From the cell containing the given text, extract its center point as [X, Y] coordinate. 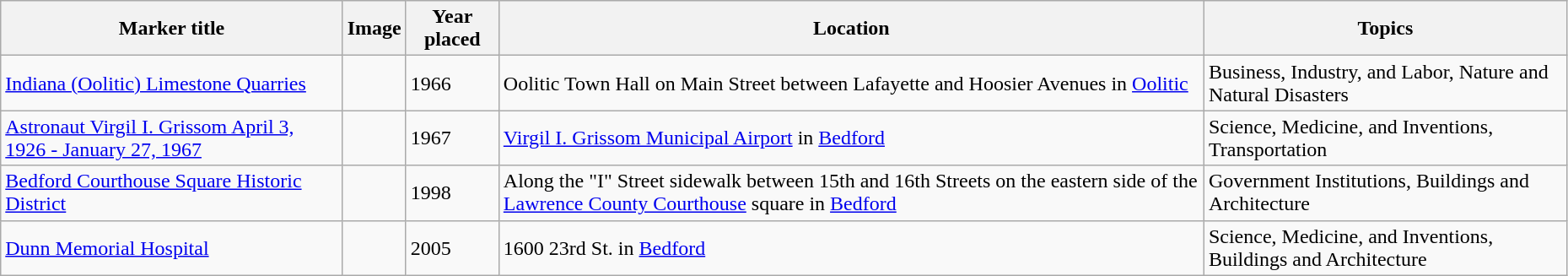
1600 23rd St. in Bedford [851, 248]
Dunn Memorial Hospital [172, 248]
Along the "I" Street sidewalk between 15th and 16th Streets on the eastern side of the Lawrence County Courthouse square in Bedford [851, 192]
Marker title [172, 29]
Year placed [452, 29]
Science, Medicine, and Inventions, Buildings and Architecture [1385, 248]
Astronaut Virgil I. Grissom April 3, 1926 - January 27, 1967 [172, 138]
Business, Industry, and Labor, Nature and Natural Disasters [1385, 83]
Topics [1385, 29]
Bedford Courthouse Square Historic District [172, 192]
1998 [452, 192]
Indiana (Oolitic) Limestone Quarries [172, 83]
Oolitic Town Hall on Main Street between Lafayette and Hoosier Avenues in Oolitic [851, 83]
1966 [452, 83]
1967 [452, 138]
Virgil I. Grissom Municipal Airport in Bedford [851, 138]
Government Institutions, Buildings and Architecture [1385, 192]
Image [374, 29]
Science, Medicine, and Inventions, Transportation [1385, 138]
2005 [452, 248]
Location [851, 29]
